Determine the (X, Y) coordinate at the center of the cell enclosing the given text.  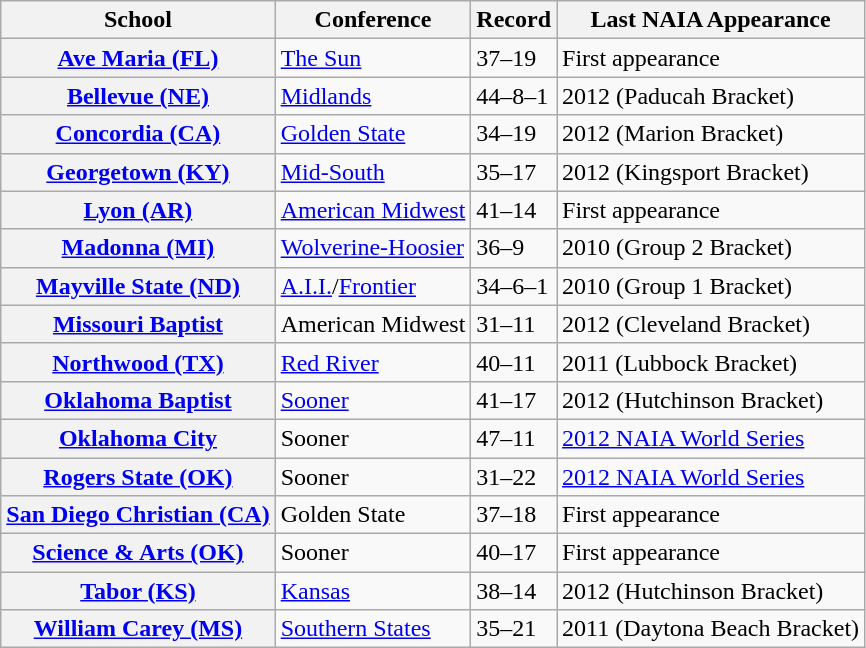
36–9 (514, 248)
35–21 (514, 629)
2012 (Paducah Bracket) (711, 96)
2012 (Marion Bracket) (711, 134)
Ave Maria (FL) (138, 58)
40–11 (514, 362)
2011 (Lubbock Bracket) (711, 362)
Madonna (MI) (138, 248)
Concordia (CA) (138, 134)
47–11 (514, 438)
44–8–1 (514, 96)
40–17 (514, 553)
31–11 (514, 324)
Mayville State (ND) (138, 286)
Oklahoma City (138, 438)
41–14 (514, 210)
Missouri Baptist (138, 324)
San Diego Christian (CA) (138, 515)
Record (514, 20)
Bellevue (NE) (138, 96)
Rogers State (OK) (138, 477)
41–17 (514, 400)
Wolverine-Hoosier (373, 248)
Last NAIA Appearance (711, 20)
Red River (373, 362)
31–22 (514, 477)
34–6–1 (514, 286)
35–17 (514, 172)
William Carey (MS) (138, 629)
Science & Arts (OK) (138, 553)
2012 (Kingsport Bracket) (711, 172)
The Sun (373, 58)
School (138, 20)
Kansas (373, 591)
2010 (Group 2 Bracket) (711, 248)
Midlands (373, 96)
Tabor (KS) (138, 591)
Oklahoma Baptist (138, 400)
38–14 (514, 591)
Southern States (373, 629)
34–19 (514, 134)
A.I.I./Frontier (373, 286)
Mid-South (373, 172)
37–18 (514, 515)
2010 (Group 1 Bracket) (711, 286)
Northwood (TX) (138, 362)
2012 (Cleveland Bracket) (711, 324)
Georgetown (KY) (138, 172)
Lyon (AR) (138, 210)
37–19 (514, 58)
Conference (373, 20)
2011 (Daytona Beach Bracket) (711, 629)
